Scan for the cell matching the given text and deliver its [X, Y] coordinate at center. 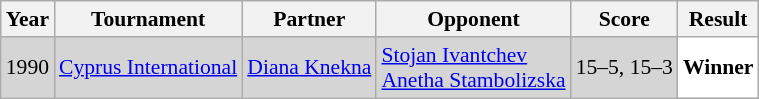
Stojan Ivantchev Anetha Stambolizska [473, 68]
Diana Knekna [309, 68]
Score [624, 19]
15–5, 15–3 [624, 68]
Year [28, 19]
Cyprus International [148, 68]
Result [718, 19]
Partner [309, 19]
1990 [28, 68]
Winner [718, 68]
Tournament [148, 19]
Opponent [473, 19]
